Identify which cell holds the provided text, then report its (x, y) central coordinate. 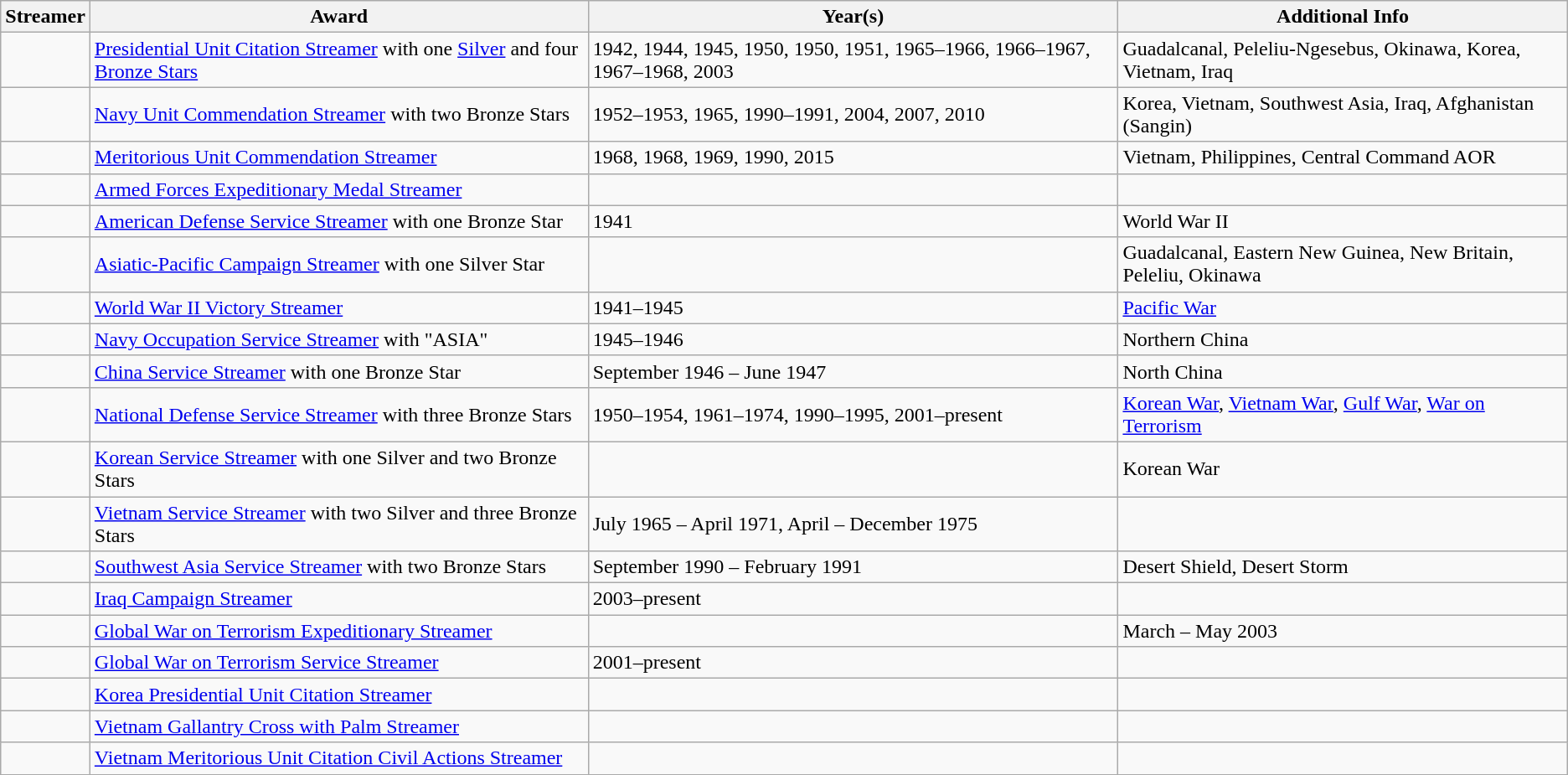
Korea Presidential Unit Citation Streamer (338, 695)
Vietnam Meritorious Unit Citation Civil Actions Streamer (338, 758)
Korea, Vietnam, Southwest Asia, Iraq, Afghanistan (Sangin) (1343, 114)
Asiatic-Pacific Campaign Streamer with one Silver Star (338, 265)
World War II Victory Streamer (338, 307)
1941–1945 (853, 307)
Desert Shield, Desert Storm (1343, 567)
September 1990 – February 1991 (853, 567)
Vietnam Service Streamer with two Silver and three Bronze Stars (338, 523)
1945–1946 (853, 339)
September 1946 – June 1947 (853, 371)
Guadalcanal, Peleliu-Ngesebus, Okinawa, Korea, Vietnam, Iraq (1343, 60)
Armed Forces Expeditionary Medal Streamer (338, 189)
Northern China (1343, 339)
July 1965 – April 1971, April – December 1975 (853, 523)
Meritorious Unit Commendation Streamer (338, 158)
Southwest Asia Service Streamer with two Bronze Stars (338, 567)
2001–present (853, 663)
American Defense Service Streamer with one Bronze Star (338, 221)
Guadalcanal, Eastern New Guinea, New Britain, Peleliu, Okinawa (1343, 265)
1952–1953, 1965, 1990–1991, 2004, 2007, 2010 (853, 114)
Vietnam, Philippines, Central Command AOR (1343, 158)
Year(s) (853, 17)
Navy Occupation Service Streamer with "ASIA" (338, 339)
Navy Unit Commendation Streamer with two Bronze Stars (338, 114)
1942, 1944, 1945, 1950, 1950, 1951, 1965–1966, 1966–1967, 1967–1968, 2003 (853, 60)
World War II (1343, 221)
Pacific War (1343, 307)
1941 (853, 221)
Vietnam Gallantry Cross with Palm Streamer (338, 726)
National Defense Service Streamer with three Bronze Stars (338, 414)
March – May 2003 (1343, 631)
Presidential Unit Citation Streamer with one Silver and four Bronze Stars (338, 60)
1950–1954, 1961–1974, 1990–1995, 2001–present (853, 414)
Additional Info (1343, 17)
Award (338, 17)
Korean Service Streamer with one Silver and two Bronze Stars (338, 469)
Korean War, Vietnam War, Gulf War, War on Terrorism (1343, 414)
Global War on Terrorism Service Streamer (338, 663)
North China (1343, 371)
China Service Streamer with one Bronze Star (338, 371)
1968, 1968, 1969, 1990, 2015 (853, 158)
Iraq Campaign Streamer (338, 599)
Streamer (45, 17)
Global War on Terrorism Expeditionary Streamer (338, 631)
2003–present (853, 599)
Korean War (1343, 469)
